Return the [X, Y] coordinate for the center point of the cell that contains the specified text.  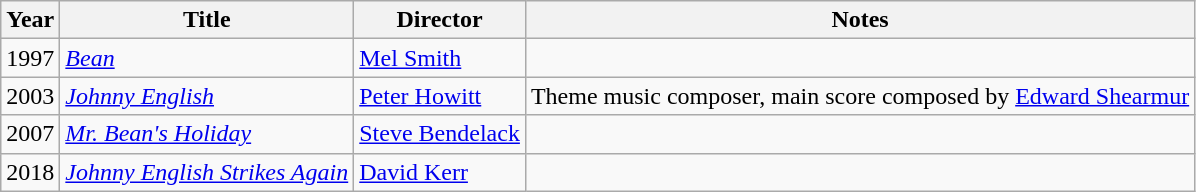
Title [207, 20]
Peter Howitt [440, 96]
2007 [30, 134]
Johnny English Strikes Again [207, 172]
Theme music composer, main score composed by Edward Shearmur [860, 96]
2003 [30, 96]
1997 [30, 58]
David Kerr [440, 172]
Steve Bendelack [440, 134]
Notes [860, 20]
Mr. Bean's Holiday [207, 134]
Mel Smith [440, 58]
2018 [30, 172]
Bean [207, 58]
Director [440, 20]
Year [30, 20]
Johnny English [207, 96]
